Locate the cell with the specified text and output its (X, Y) center coordinate. 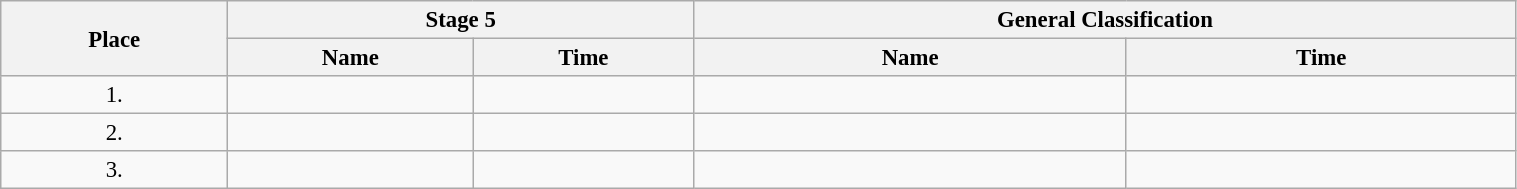
Place (114, 38)
3. (114, 170)
2. (114, 133)
General Classification (1105, 20)
1. (114, 95)
Stage 5 (461, 20)
